Find where the given text appears and provide that cell's center as [X, Y] coordinate. 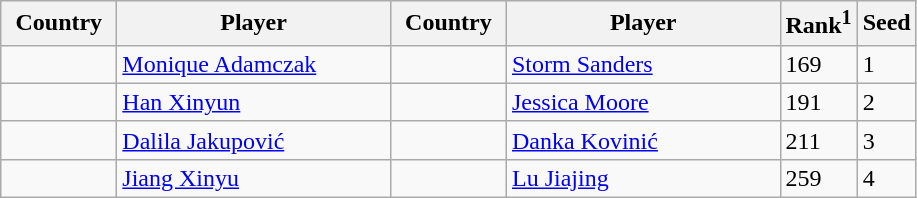
Han Xinyun [254, 102]
259 [818, 178]
4 [886, 178]
Storm Sanders [643, 64]
2 [886, 102]
Jessica Moore [643, 102]
Seed [886, 24]
1 [886, 64]
3 [886, 140]
Danka Kovinić [643, 140]
Monique Adamczak [254, 64]
Lu Jiajing [643, 178]
Rank1 [818, 24]
169 [818, 64]
211 [818, 140]
191 [818, 102]
Jiang Xinyu [254, 178]
Dalila Jakupović [254, 140]
